Extract the [X, Y] coordinate from the center of the cell holding the provided text.  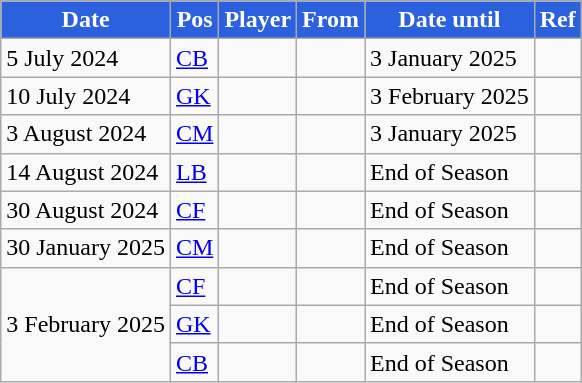
5 July 2024 [86, 58]
30 August 2024 [86, 210]
Pos [194, 20]
From [331, 20]
14 August 2024 [86, 172]
Ref [558, 20]
3 August 2024 [86, 134]
Date until [450, 20]
30 January 2025 [86, 248]
Date [86, 20]
Player [258, 20]
10 July 2024 [86, 96]
LB [194, 172]
